Scan for the cell matching the given text and deliver its (X, Y) coordinate at center. 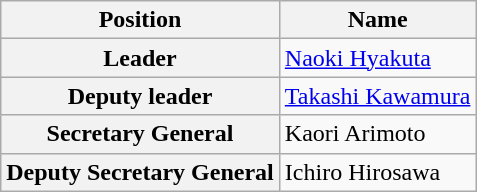
Leader (140, 58)
Ichiro Hirosawa (378, 172)
Name (378, 20)
Naoki Hyakuta (378, 58)
Deputy leader (140, 96)
Deputy Secretary General (140, 172)
Kaori Arimoto (378, 134)
Position (140, 20)
Secretary General (140, 134)
Takashi Kawamura (378, 96)
